Extract the (x, y) coordinate from the center of the cell holding the provided text.  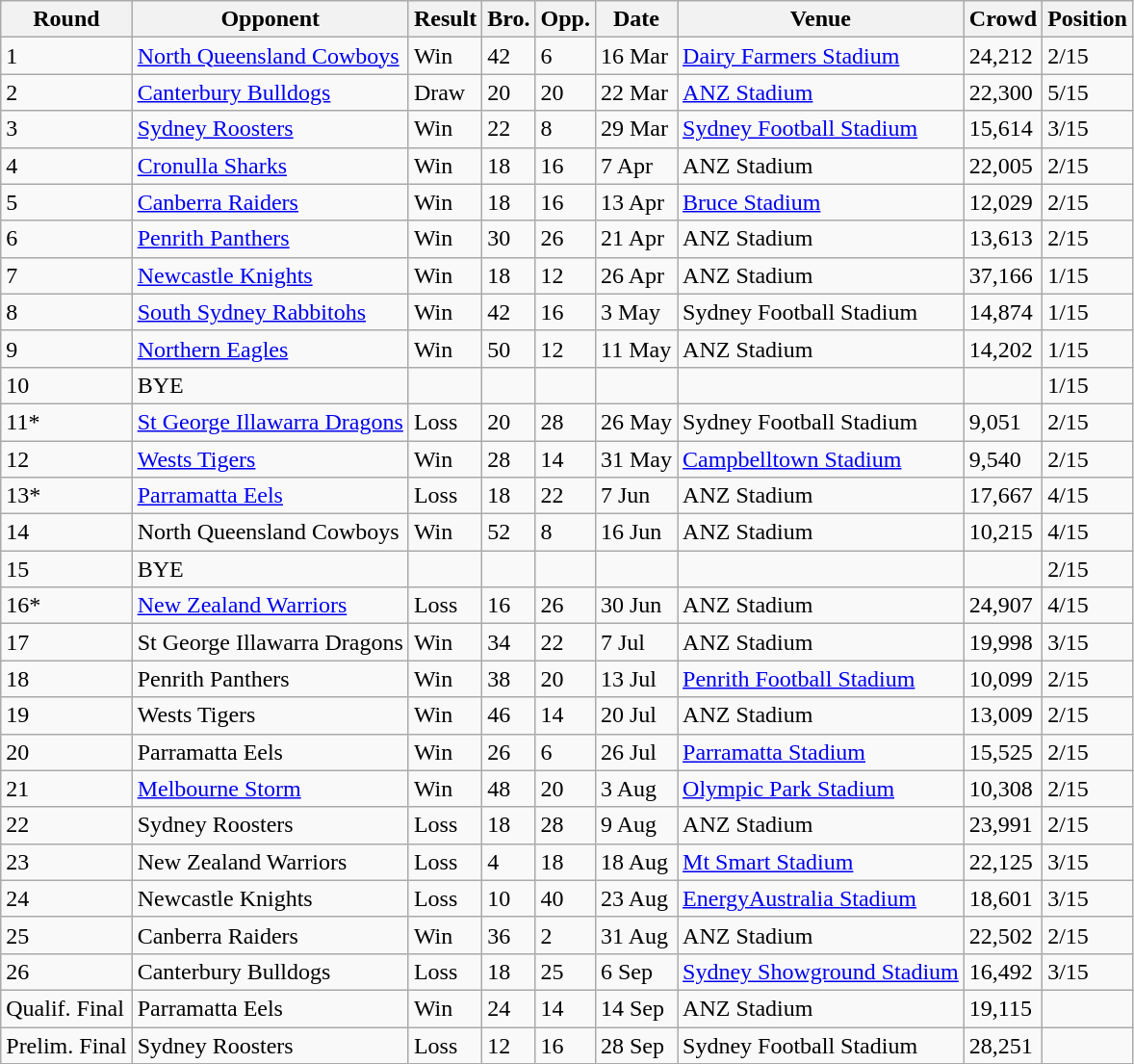
10,308 (1003, 789)
17 (66, 642)
9 Aug (635, 825)
22,125 (1003, 862)
34 (508, 642)
Date (635, 19)
48 (508, 789)
Result (445, 19)
22,502 (1003, 935)
9,051 (1003, 422)
15,614 (1003, 129)
20 Jul (635, 715)
3 (66, 129)
40 (565, 898)
30 (508, 239)
36 (508, 935)
21 Apr (635, 239)
South Sydney Rabbitohs (270, 312)
Crowd (1003, 19)
7 Jun (635, 496)
Dairy Farmers Stadium (821, 56)
10,215 (1003, 532)
Mt Smart Stadium (821, 862)
13,009 (1003, 715)
19,115 (1003, 1008)
Campbelltown Stadium (821, 459)
7 (66, 275)
6 Sep (635, 972)
26 Jul (635, 752)
14,874 (1003, 312)
Olympic Park Stadium (821, 789)
11 May (635, 349)
Qualif. Final (66, 1008)
22,300 (1003, 92)
Sydney Showground Stadium (821, 972)
13,613 (1003, 239)
1 (66, 56)
28 Sep (635, 1045)
37,166 (1003, 275)
26 Apr (635, 275)
9 (66, 349)
26 May (635, 422)
Venue (821, 19)
Penrith Football Stadium (821, 679)
38 (508, 679)
46 (508, 715)
18 Aug (635, 862)
Opp. (565, 19)
Opponent (270, 19)
22,005 (1003, 166)
Position (1088, 19)
13 Jul (635, 679)
31 May (635, 459)
3 May (635, 312)
18,601 (1003, 898)
23 Aug (635, 898)
16 Jun (635, 532)
Melbourne Storm (270, 789)
Round (66, 19)
12,029 (1003, 202)
Northern Eagles (270, 349)
52 (508, 532)
14 Sep (635, 1008)
23,991 (1003, 825)
9,540 (1003, 459)
22 Mar (635, 92)
Parramatta Stadium (821, 752)
21 (66, 789)
Bro. (508, 19)
Draw (445, 92)
23 (66, 862)
7 Apr (635, 166)
17,667 (1003, 496)
29 Mar (635, 129)
16 Mar (635, 56)
14,202 (1003, 349)
EnergyAustralia Stadium (821, 898)
19,998 (1003, 642)
3 Aug (635, 789)
5 (66, 202)
13 Apr (635, 202)
15 (66, 569)
31 Aug (635, 935)
16,492 (1003, 972)
24,212 (1003, 56)
Cronulla Sharks (270, 166)
10,099 (1003, 679)
28,251 (1003, 1045)
30 Jun (635, 606)
Bruce Stadium (821, 202)
11* (66, 422)
13* (66, 496)
19 (66, 715)
Prelim. Final (66, 1045)
50 (508, 349)
5/15 (1088, 92)
24,907 (1003, 606)
15,525 (1003, 752)
7 Jul (635, 642)
16* (66, 606)
